Return the (X, Y) coordinate for the center point of the cell that contains the specified text.  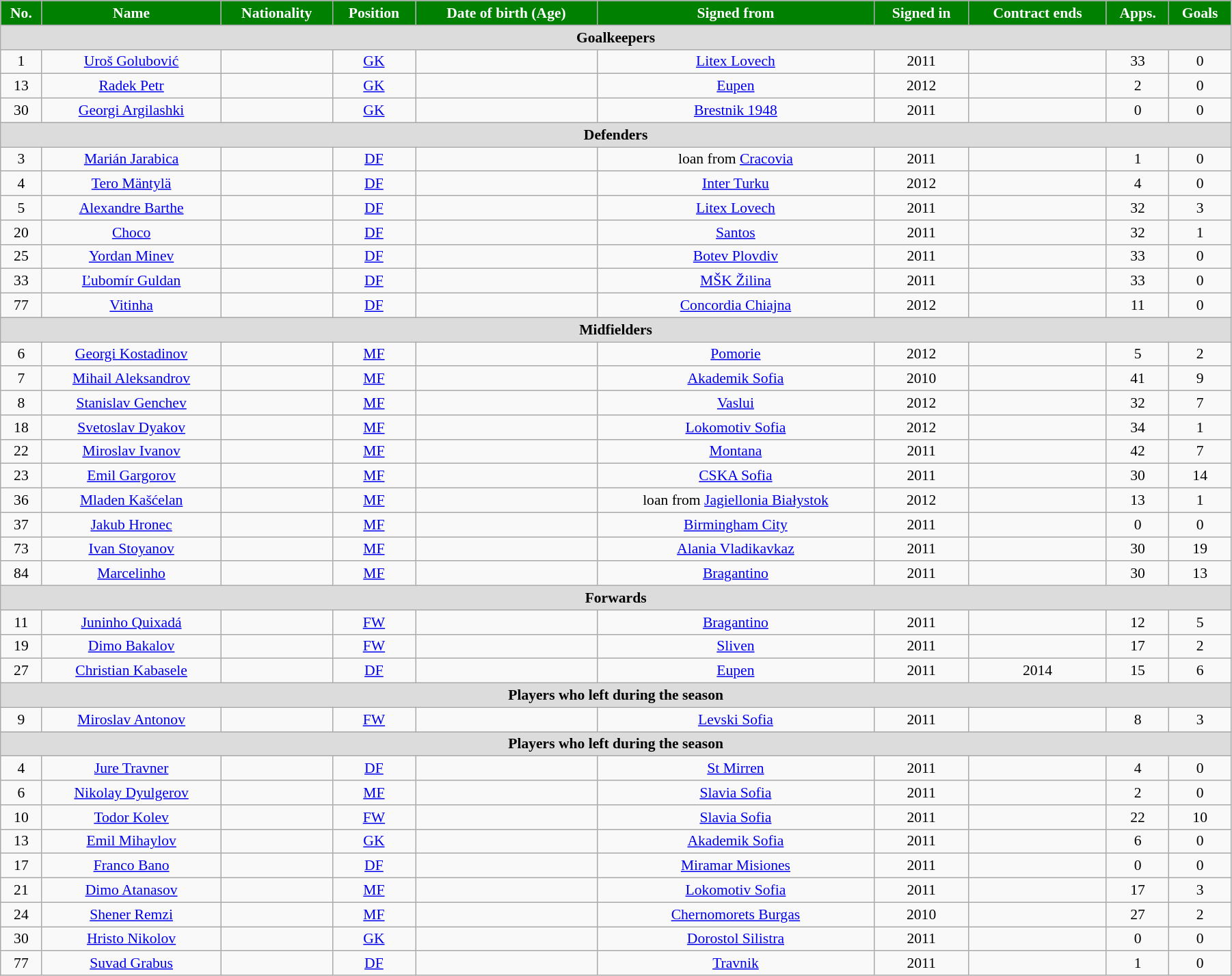
loan from Cracovia (736, 159)
Goalkeepers (616, 38)
Svetoslav Dyakov (131, 427)
Date of birth (Age) (507, 13)
Miroslav Ivanov (131, 451)
Hristo Nikolov (131, 939)
Georgi Argilashki (131, 111)
Dorostol Silistra (736, 939)
Sliven (736, 646)
2014 (1038, 671)
Jure Travner (131, 769)
25 (21, 256)
Suvad Grabus (131, 964)
Christian Kabasele (131, 671)
Shener Remzi (131, 914)
loan from Jagiellonia Białystok (736, 501)
Travnik (736, 964)
Mladen Kašćelan (131, 501)
Vitinha (131, 306)
No. (21, 13)
Marcelinho (131, 574)
Georgi Kostadinov (131, 354)
Santos (736, 233)
Uroš Golubović (131, 62)
Signed in (922, 13)
Forwards (616, 598)
15 (1138, 671)
18 (21, 427)
Miroslav Antonov (131, 720)
20 (21, 233)
Botev Plovdiv (736, 256)
Concordia Chiajna (736, 306)
24 (21, 914)
Position (374, 13)
41 (1138, 379)
Dimo Atanasov (131, 891)
Defenders (616, 135)
14 (1201, 476)
MŠK Žilina (736, 281)
Ivan Stoyanov (131, 549)
Emil Mihaylov (131, 841)
Stanislav Genchev (131, 403)
Alania Vladikavkaz (736, 549)
42 (1138, 451)
Nationality (276, 13)
Contract ends (1038, 13)
CSKA Sofia (736, 476)
73 (21, 549)
Franco Bano (131, 866)
Tero Mäntylä (131, 184)
Montana (736, 451)
Inter Turku (736, 184)
Brestnik 1948 (736, 111)
Dimo Bakalov (131, 646)
Alexandre Barthe (131, 208)
Goals (1201, 13)
Emil Gargorov (131, 476)
Miramar Misiones (736, 866)
Nikolay Dyulgerov (131, 793)
Pomorie (736, 354)
Yordan Minev (131, 256)
Mihail Aleksandrov (131, 379)
Ľubomír Guldan (131, 281)
Jakub Hronec (131, 525)
Vaslui (736, 403)
Birmingham City (736, 525)
Midfielders (616, 330)
Name (131, 13)
Todor Kolev (131, 817)
37 (21, 525)
Signed from (736, 13)
St Mirren (736, 769)
Juninho Quixadá (131, 622)
23 (21, 476)
34 (1138, 427)
Radek Petr (131, 86)
Choco (131, 233)
36 (21, 501)
Levski Sofia (736, 720)
Chernomorets Burgas (736, 914)
12 (1138, 622)
21 (21, 891)
Marián Jarabica (131, 159)
Apps. (1138, 13)
84 (21, 574)
